Return the [x, y] coordinate for the center point of the cell that contains the specified text.  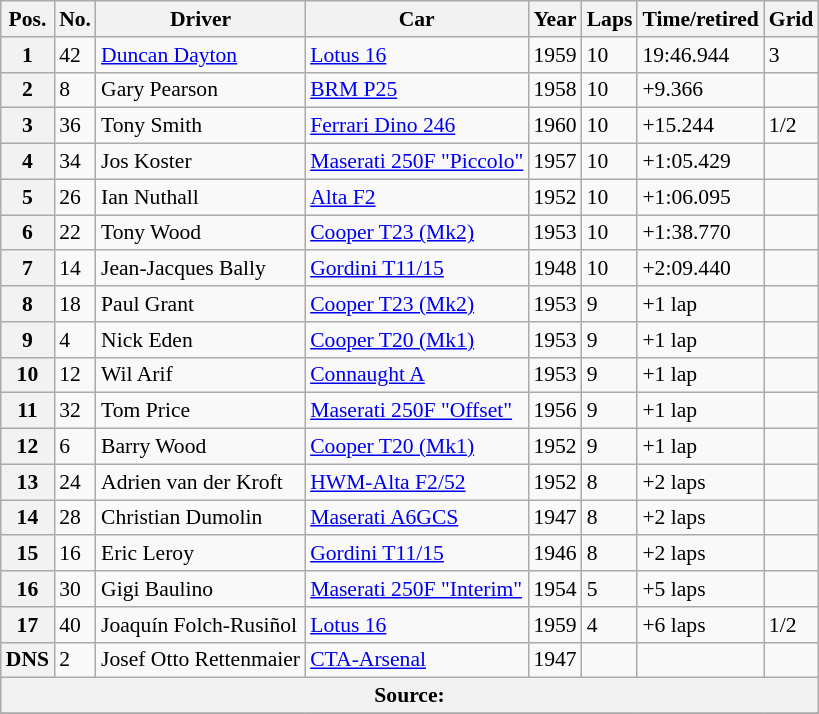
Wil Arif [200, 375]
Year [554, 19]
Grid [792, 19]
Tony Smith [200, 126]
Maserati 250F "Interim" [416, 589]
42 [75, 55]
1 [28, 55]
DNS [28, 660]
30 [75, 589]
Duncan Dayton [200, 55]
Tony Wood [200, 233]
HWM-Alta F2/52 [416, 482]
Adrien van der Kroft [200, 482]
+1:05.429 [700, 162]
+5 laps [700, 589]
1948 [554, 269]
22 [75, 233]
Jean-Jacques Bally [200, 269]
Maserati A6GCS [416, 518]
7 [28, 269]
Tom Price [200, 411]
Pos. [28, 19]
Ian Nuthall [200, 197]
Maserati 250F "Offset" [416, 411]
1957 [554, 162]
24 [75, 482]
17 [28, 625]
11 [28, 411]
Josef Otto Rettenmaier [200, 660]
Joaquín Folch-Rusiñol [200, 625]
Alta F2 [416, 197]
28 [75, 518]
Car [416, 19]
+2:09.440 [700, 269]
BRM P25 [416, 90]
Ferrari Dino 246 [416, 126]
40 [75, 625]
19:46.944 [700, 55]
Maserati 250F "Piccolo" [416, 162]
15 [28, 554]
No. [75, 19]
26 [75, 197]
18 [75, 304]
1958 [554, 90]
+6 laps [700, 625]
Time/retired [700, 19]
+1:38.770 [700, 233]
Laps [610, 19]
+9.366 [700, 90]
36 [75, 126]
Nick Eden [200, 340]
1946 [554, 554]
Paul Grant [200, 304]
CTA-Arsenal [416, 660]
Gary Pearson [200, 90]
+1:06.095 [700, 197]
Christian Dumolin [200, 518]
13 [28, 482]
Eric Leroy [200, 554]
34 [75, 162]
Connaught A [416, 375]
1960 [554, 126]
Gigi Baulino [200, 589]
Jos Koster [200, 162]
Barry Wood [200, 447]
+15.244 [700, 126]
1954 [554, 589]
Driver [200, 19]
1956 [554, 411]
Source: [410, 696]
32 [75, 411]
